Output the (x, y) coordinate of the center of the cell containing the given text.  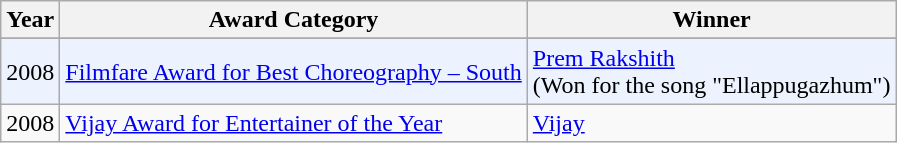
Vijay Award for Entertainer of the Year (294, 123)
Vijay (712, 123)
Filmfare Award for Best Choreography – South (294, 72)
Prem Rakshith(Won for the song "Ellappugazhum") (712, 72)
Award Category (294, 20)
Year (30, 20)
Winner (712, 20)
